From the cell containing the given text, extract its center point as [X, Y] coordinate. 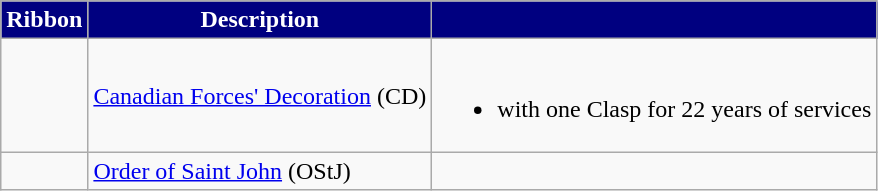
Ribbon [44, 20]
Canadian Forces' Decoration (CD) [260, 96]
with one Clasp for 22 years of services [654, 96]
Description [260, 20]
Order of Saint John (OStJ) [260, 171]
